Output the [X, Y] coordinate of the center of the cell containing the given text.  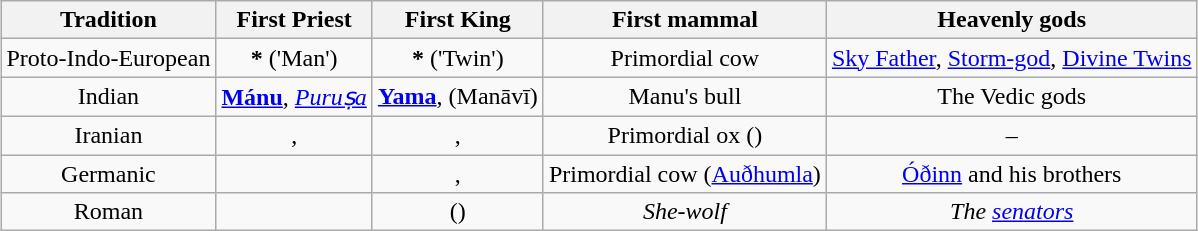
Sky Father, Storm-god, Divine Twins [1012, 58]
Manu's bull [684, 97]
First King [458, 20]
First Priest [294, 20]
The senators [1012, 212]
Tradition [108, 20]
Mánu, Puruṣa [294, 97]
Primordial cow (Auðhumla) [684, 173]
Yama, (Manāvī) [458, 97]
Óðinn and his brothers [1012, 173]
The Vedic gods [1012, 97]
Primordial ox () [684, 135]
Iranian [108, 135]
Indian [108, 97]
() [458, 212]
She-wolf [684, 212]
First mammal [684, 20]
– [1012, 135]
Heavenly gods [1012, 20]
Proto-Indo-European [108, 58]
Primordial cow [684, 58]
* ('Man') [294, 58]
Germanic [108, 173]
Roman [108, 212]
* ('Twin') [458, 58]
